Identify which cell holds the provided text, then report its [X, Y] central coordinate. 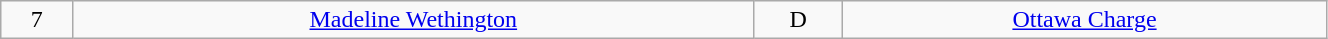
Ottawa Charge [1085, 20]
7 [37, 20]
Madeline Wethington [414, 20]
D [798, 20]
